Provide the [x, y] coordinate of the cell's center where the given text is located.  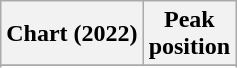
Chart (2022) [72, 34]
Peakposition [189, 34]
